From the cell containing the given text, extract its center point as [x, y] coordinate. 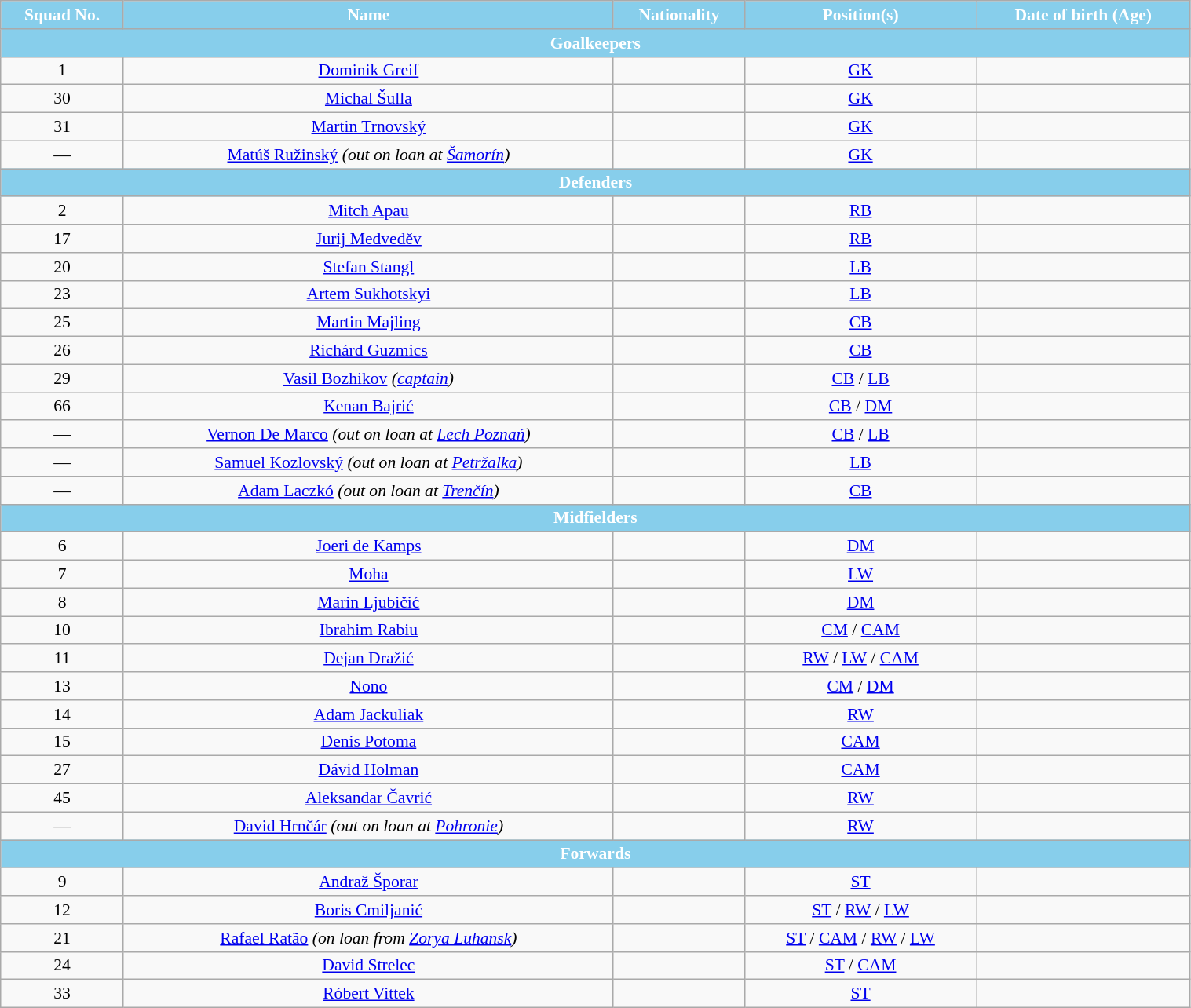
CB / DM [860, 407]
Michal Šulla [368, 99]
David Strelec [368, 966]
Boris Cmiljanić [368, 910]
Richárd Guzmics [368, 351]
2 [63, 211]
26 [63, 351]
Ibrahim Rabiu [368, 630]
Joeri de Kamps [368, 546]
Kenan Bajrić [368, 407]
20 [63, 267]
Mitch Apau [368, 211]
15 [63, 742]
Goalkeepers [595, 43]
Forwards [595, 854]
Dávid Holman [368, 770]
Jurij Medveděv [368, 239]
25 [63, 323]
Vernon De Marco (out on loan at Lech Poznań) [368, 435]
Moha [368, 575]
RW / LW / CAM [860, 659]
Martin Majling [368, 323]
24 [63, 966]
27 [63, 770]
6 [63, 546]
Defenders [595, 183]
8 [63, 602]
Nono [368, 686]
Squad No. [63, 15]
Name [368, 15]
Stefan Stangl [368, 267]
Artem Sukhotskyi [368, 294]
Position(s) [860, 15]
12 [63, 910]
ST / CAM / RW / LW [860, 938]
33 [63, 994]
21 [63, 938]
Adam Laczkó (out on loan at Trenčín) [368, 491]
14 [63, 714]
23 [63, 294]
ST / RW / LW [860, 910]
1 [63, 71]
Aleksandar Čavrić [368, 798]
Andraž Šporar [368, 882]
Date of birth (Age) [1083, 15]
31 [63, 127]
Marin Ljubičić [368, 602]
45 [63, 798]
Denis Potoma [368, 742]
Rafael Ratão (on loan from Zorya Luhansk) [368, 938]
CM / DM [860, 686]
29 [63, 378]
Martin Trnovský [368, 127]
Dominik Greif [368, 71]
LW [860, 575]
Adam Jackuliak [368, 714]
Dejan Dražić [368, 659]
13 [63, 686]
Nationality [678, 15]
9 [63, 882]
Matúš Ružinský (out on loan at Šamorín) [368, 155]
30 [63, 99]
Midfielders [595, 518]
ST / CAM [860, 966]
Róbert Vittek [368, 994]
66 [63, 407]
Samuel Kozlovský (out on loan at Petržalka) [368, 462]
11 [63, 659]
Vasil Bozhikov (captain) [368, 378]
David Hrnčár (out on loan at Pohronie) [368, 826]
10 [63, 630]
CM / CAM [860, 630]
17 [63, 239]
7 [63, 575]
